Detect which cell encompasses the target text, then output its (X, Y) center coordinate. 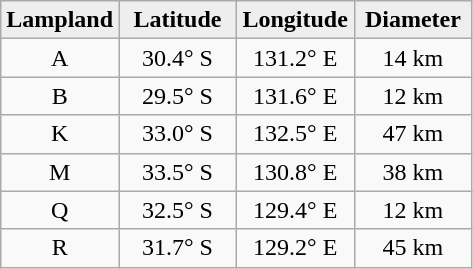
Longitude (295, 20)
Lampland (60, 20)
132.5° E (295, 134)
Diameter (413, 20)
130.8° E (295, 172)
Latitude (178, 20)
M (60, 172)
45 km (413, 248)
131.2° E (295, 58)
R (60, 248)
131.6° E (295, 96)
Q (60, 210)
38 km (413, 172)
K (60, 134)
A (60, 58)
14 km (413, 58)
33.0° S (178, 134)
31.7° S (178, 248)
29.5° S (178, 96)
32.5° S (178, 210)
30.4° S (178, 58)
B (60, 96)
33.5° S (178, 172)
47 km (413, 134)
129.4° E (295, 210)
129.2° E (295, 248)
